Extract the (X, Y) coordinate from the center of the cell holding the provided text.  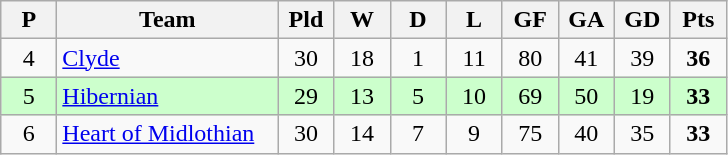
18 (362, 58)
Heart of Midlothian (168, 134)
50 (586, 96)
GF (530, 20)
69 (530, 96)
14 (362, 134)
P (29, 20)
1 (418, 58)
41 (586, 58)
10 (474, 96)
19 (642, 96)
75 (530, 134)
11 (474, 58)
Hibernian (168, 96)
39 (642, 58)
Pts (698, 20)
36 (698, 58)
9 (474, 134)
Clyde (168, 58)
Pld (306, 20)
GD (642, 20)
L (474, 20)
W (362, 20)
80 (530, 58)
Team (168, 20)
GA (586, 20)
29 (306, 96)
40 (586, 134)
35 (642, 134)
13 (362, 96)
6 (29, 134)
7 (418, 134)
4 (29, 58)
D (418, 20)
